Search for the cell housing the specified text and yield its (X, Y) center coordinate. 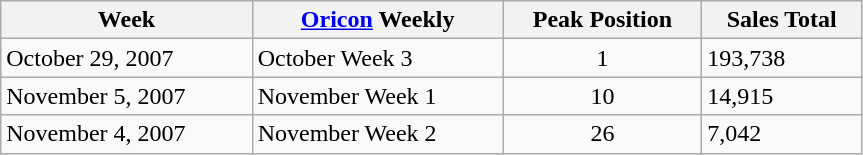
November Week 2 (378, 134)
Peak Position (602, 20)
Sales Total (782, 20)
26 (602, 134)
14,915 (782, 96)
November 4, 2007 (126, 134)
1 (602, 58)
October 29, 2007 (126, 58)
November Week 1 (378, 96)
Oricon Weekly (378, 20)
10 (602, 96)
November 5, 2007 (126, 96)
October Week 3 (378, 58)
7,042 (782, 134)
193,738 (782, 58)
Week (126, 20)
